Search for the cell housing the specified text and yield its [x, y] center coordinate. 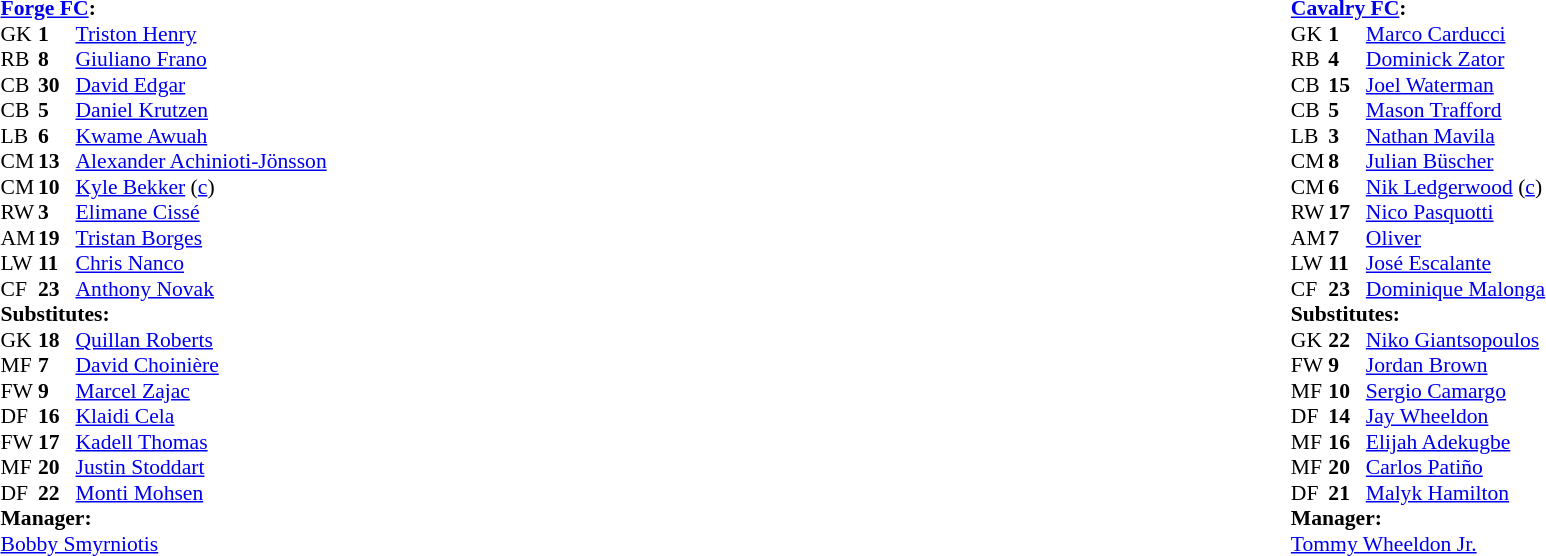
David Choinière [202, 365]
Niko Giantsopoulos [1456, 340]
Dominique Malonga [1456, 289]
Sergio Camargo [1456, 391]
Nathan Mavila [1456, 136]
Tristan Borges [202, 238]
Monti Mohsen [202, 493]
Joel Waterman [1456, 85]
Chris Nanco [202, 263]
19 [57, 238]
Marcel Zajac [202, 391]
30 [57, 85]
Jordan Brown [1456, 365]
Elimane Cissé [202, 213]
18 [57, 340]
Mason Trafford [1456, 111]
Giuliano Frano [202, 59]
14 [1347, 417]
Nik Ledgerwood (c) [1456, 187]
Alexander Achinioti-Jönsson [202, 161]
José Escalante [1456, 263]
Marco Carducci [1456, 34]
Klaidi Cela [202, 417]
Elijah Adekugbe [1456, 442]
Julian Büscher [1456, 161]
Justin Stoddart [202, 467]
Triston Henry [202, 34]
4 [1347, 59]
Nico Pasquotti [1456, 213]
Carlos Patiño [1456, 467]
Jay Wheeldon [1456, 417]
Malyk Hamilton [1456, 493]
David Edgar [202, 85]
Kwame Awuah [202, 136]
13 [57, 161]
Daniel Krutzen [202, 111]
Kadell Thomas [202, 442]
21 [1347, 493]
Quillan Roberts [202, 340]
Oliver [1456, 238]
Anthony Novak [202, 289]
15 [1347, 85]
Kyle Bekker (c) [202, 187]
Dominick Zator [1456, 59]
